Provide the [X, Y] coordinate of the cell's center where the given text is located.  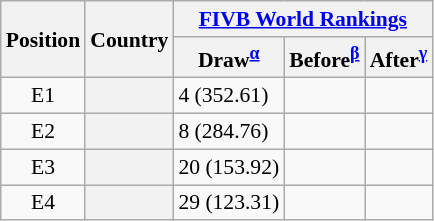
E2 [43, 132]
Drawα [228, 58]
E3 [43, 167]
Position [43, 40]
8 (284.76) [228, 132]
29 (123.31) [228, 203]
20 (153.92) [228, 167]
Beforeβ [324, 58]
FIVB World Rankings [302, 19]
Country [129, 40]
E4 [43, 203]
E1 [43, 96]
Afterγ [399, 58]
4 (352.61) [228, 96]
